Provide the (X, Y) coordinate of the cell's center where the given text is located.  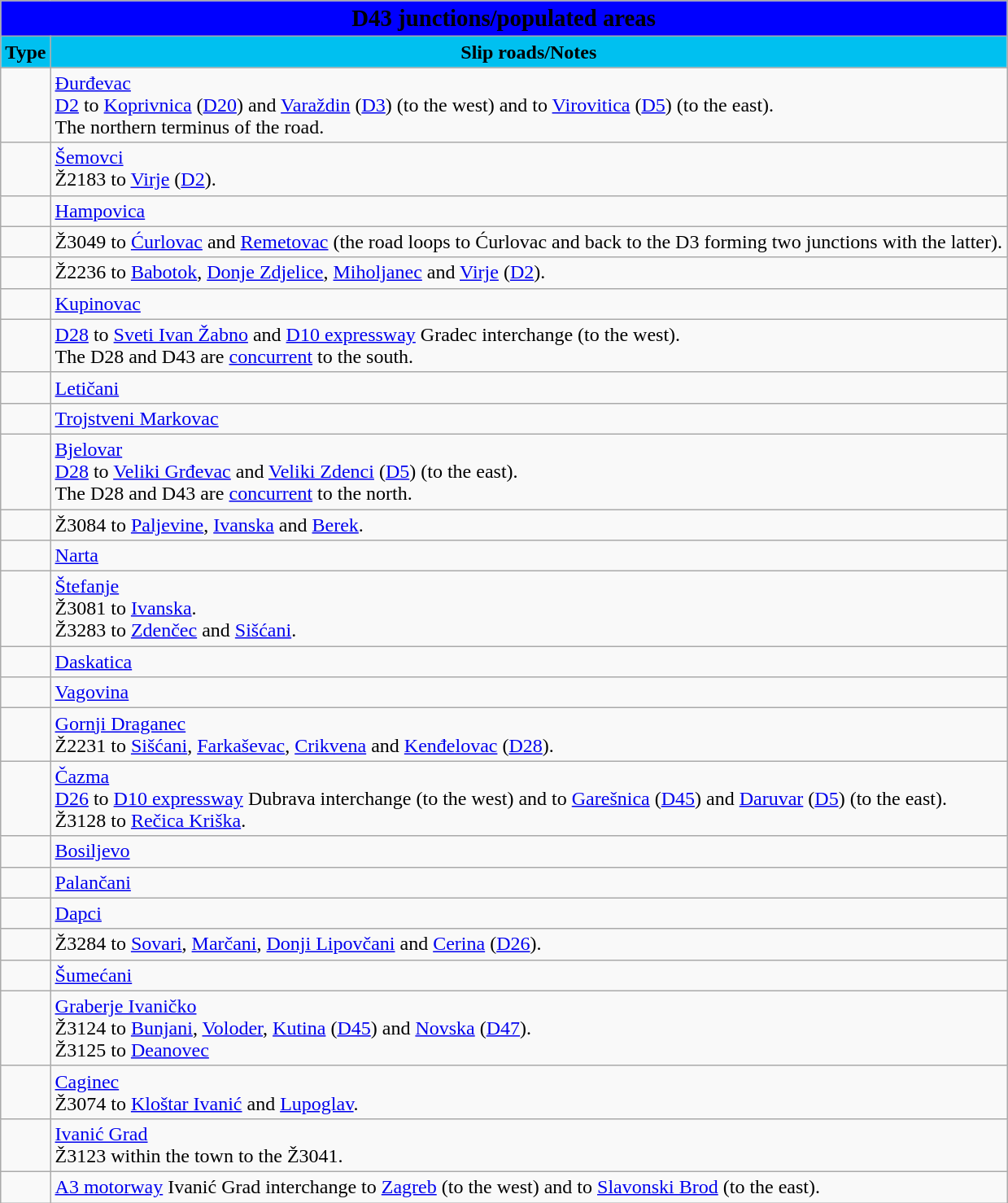
Letičani (529, 387)
Ivanić GradŽ3123 within the town to the Ž3041. (529, 1144)
ŠemovciŽ2183 to Virje (D2). (529, 169)
D43 junctions/populated areas (504, 19)
Kupinovac (529, 304)
D28 to Sveti Ivan Žabno and D10 expressway Gradec interchange (to the west).The D28 and D43 are concurrent to the south. (529, 345)
CaginecŽ3074 to Kloštar Ivanić and Lupoglav. (529, 1092)
Bosiljevo (529, 851)
Ž2236 to Babotok, Donje Zdjelice, Miholjanec and Virje (D2). (529, 273)
Čazma D26 to D10 expressway Dubrava interchange (to the west) and to Garešnica (D45) and Daruvar (D5) (to the east).Ž3128 to Rečica Kriška. (529, 798)
Šumećani (529, 975)
Bjelovar D28 to Veliki Grđevac and Veliki Zdenci (D5) (to the east).The D28 and D43 are concurrent to the north. (529, 471)
Ž3084 to Paljevine, Ivanska and Berek. (529, 525)
Type (26, 52)
A3 motorway Ivanić Grad interchange to Zagreb (to the west) and to Slavonski Brod (to the east). (529, 1187)
Trojstveni Markovac (529, 418)
Dapci (529, 913)
ŠtefanjeŽ3081 to Ivanska.Ž3283 to Zdenčec and Sišćani. (529, 609)
Ž3284 to Sovari, Marčani, Donji Lipovčani and Cerina (D26). (529, 944)
Đurđevac D2 to Koprivnica (D20) and Varaždin (D3) (to the west) and to Virovitica (D5) (to the east).The northern terminus of the road. (529, 105)
Ž3049 to Ćurlovac and Remetovac (the road loops to Ćurlovac and back to the D3 forming two junctions with the latter). (529, 242)
Vagovina (529, 693)
Daskatica (529, 662)
Palančani (529, 882)
Hampovica (529, 211)
Graberje IvaničkoŽ3124 to Bunjani, Voloder, Kutina (D45) and Novska (D47).Ž3125 to Deanovec (529, 1028)
Gornji DraganecŽ2231 to Sišćani, Farkaševac, Crikvena and Kenđelovac (D28). (529, 734)
Slip roads/Notes (529, 52)
Narta (529, 556)
